Provide the [x, y] coordinate of the cell's center where the given text is located.  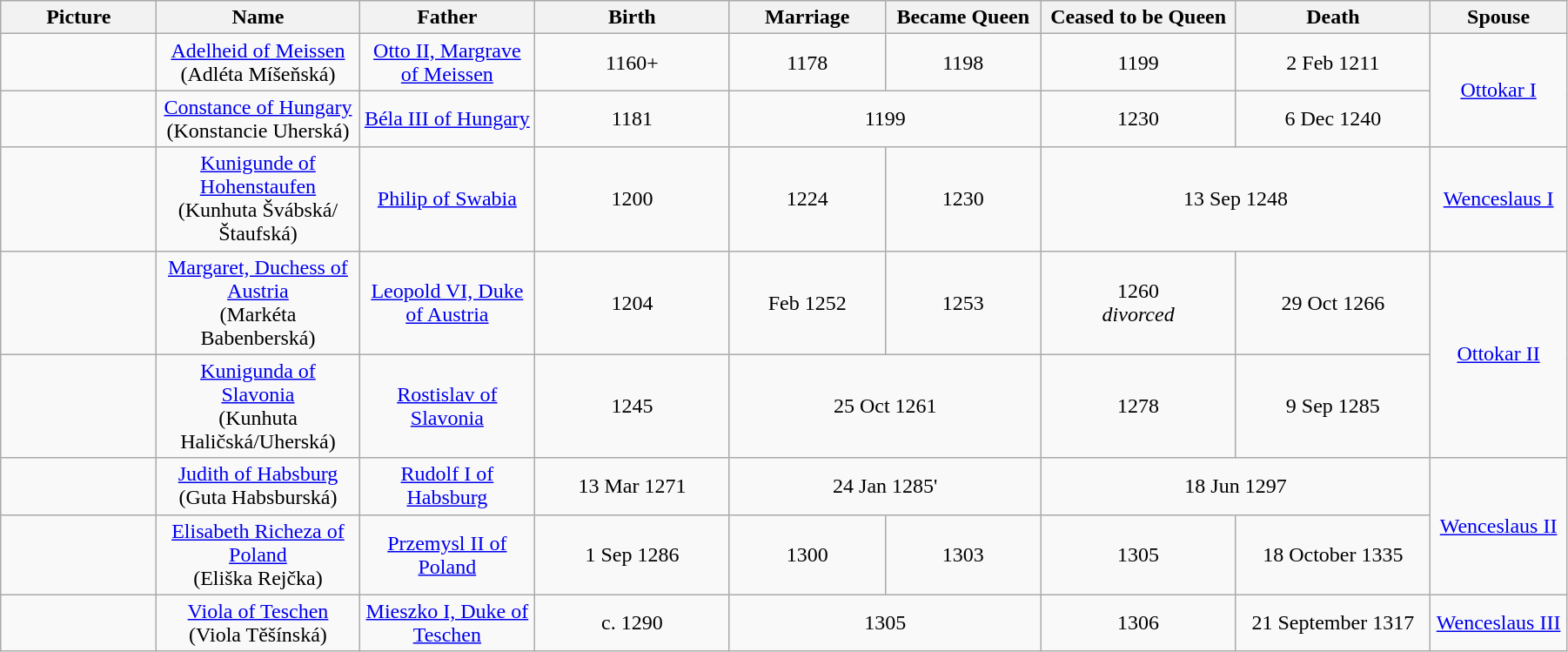
Elisabeth Richeza of Poland(Eliška Rejčka) [258, 555]
1198 [962, 63]
Wenceslaus I [1498, 198]
21 September 1317 [1333, 623]
Ceased to be Queen [1138, 17]
1204 [633, 303]
Birth [633, 17]
1253 [962, 303]
1303 [962, 555]
Feb 1252 [807, 303]
Spouse [1498, 17]
18 October 1335 [1333, 555]
c. 1290 [633, 623]
Judith of Habsburg(Guta Habsburská) [258, 486]
6 Dec 1240 [1333, 118]
Philip of Swabia [447, 198]
Kunigunde of Hohenstaufen(Kunhuta Švábská/Štaufská) [258, 198]
2 Feb 1211 [1333, 63]
Wenceslaus III [1498, 623]
Death [1333, 17]
Przemysl II of Poland [447, 555]
Rudolf I of Habsburg [447, 486]
Rostislav of Slavonia [447, 406]
1181 [633, 118]
Béla III of Hungary [447, 118]
Ottokar I [1498, 91]
Viola of Teschen(Viola Těšínská) [258, 623]
29 Oct 1266 [1333, 303]
Mieszko I, Duke of Teschen [447, 623]
Wenceslaus II [1498, 526]
1260divorced [1138, 303]
13 Mar 1271 [633, 486]
Adelheid of Meissen(Adléta Míšeňská) [258, 63]
Margaret, Duchess of Austria(Markéta Babenberská) [258, 303]
Became Queen [962, 17]
Name [258, 17]
Marriage [807, 17]
1300 [807, 555]
1224 [807, 198]
18 Jun 1297 [1236, 486]
24 Jan 1285' [885, 486]
1278 [1138, 406]
1200 [633, 198]
Kunigunda of Slavonia(Kunhuta Haličská/Uherská) [258, 406]
Otto II, Margrave of Meissen [447, 63]
1 Sep 1286 [633, 555]
Constance of Hungary(Konstancie Uherská) [258, 118]
9 Sep 1285 [1333, 406]
1160+ [633, 63]
Leopold VI, Duke of Austria [447, 303]
13 Sep 1248 [1236, 198]
Father [447, 17]
1245 [633, 406]
1306 [1138, 623]
Ottokar II [1498, 354]
1178 [807, 63]
Picture [78, 17]
25 Oct 1261 [885, 406]
